Detect which cell encompasses the target text, then output its [x, y] center coordinate. 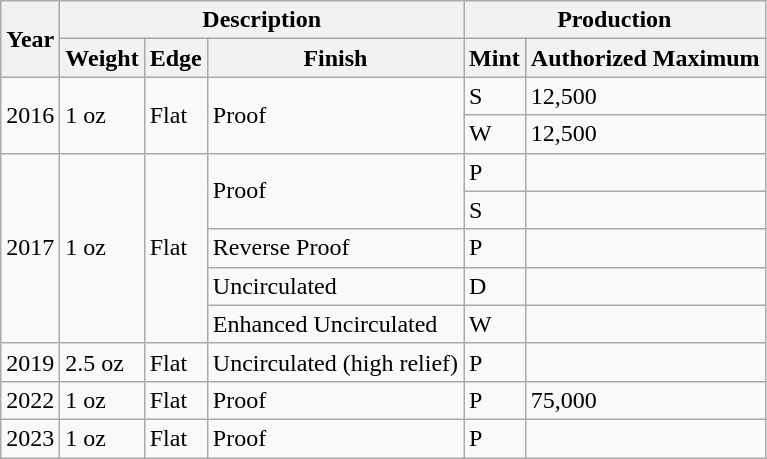
Year [30, 39]
Authorized Maximum [645, 58]
Edge [176, 58]
Mint [495, 58]
2023 [30, 438]
Uncirculated [335, 286]
Enhanced Uncirculated [335, 324]
Description [262, 20]
Reverse Proof [335, 248]
Uncirculated (high relief) [335, 362]
2022 [30, 400]
2019 [30, 362]
D [495, 286]
Weight [102, 58]
2.5 oz [102, 362]
2017 [30, 248]
2016 [30, 115]
Production [614, 20]
Finish [335, 58]
75,000 [645, 400]
